Capture the cell that displays the provided text and extract its (x, y) central coordinate. 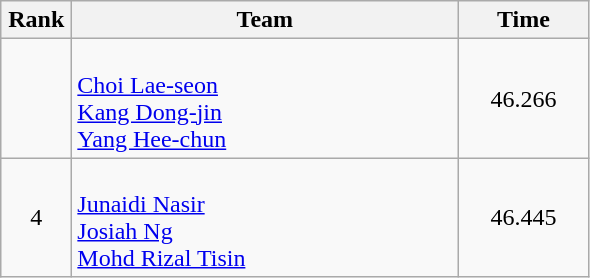
Time (524, 20)
4 (36, 218)
46.445 (524, 218)
Choi Lae-seonKang Dong-jinYang Hee-chun (265, 98)
Rank (36, 20)
Team (265, 20)
46.266 (524, 98)
Junaidi NasirJosiah NgMohd Rizal Tisin (265, 218)
